Determine the [X, Y] coordinate at the center of the cell enclosing the given text.  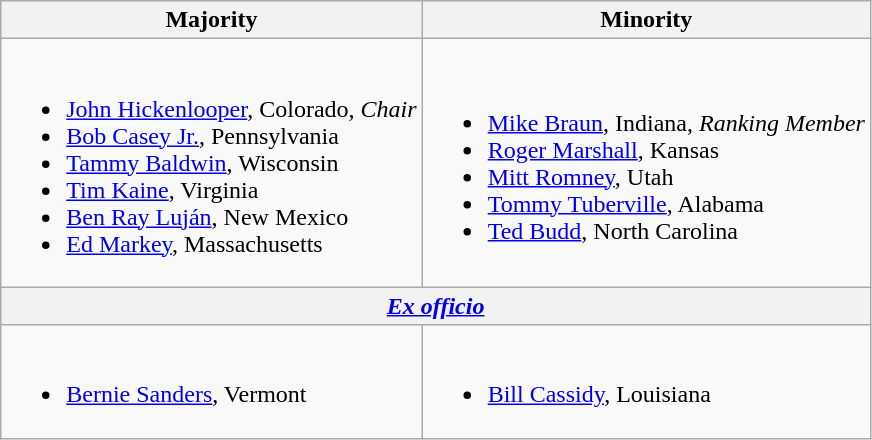
Mike Braun, Indiana, Ranking MemberRoger Marshall, KansasMitt Romney, UtahTommy Tuberville, AlabamaTed Budd, North Carolina [646, 163]
Ex officio [436, 306]
Bill Cassidy, Louisiana [646, 382]
Minority [646, 20]
Bernie Sanders, Vermont [212, 382]
Majority [212, 20]
